Find where the given text appears and provide that cell's center as (X, Y) coordinate. 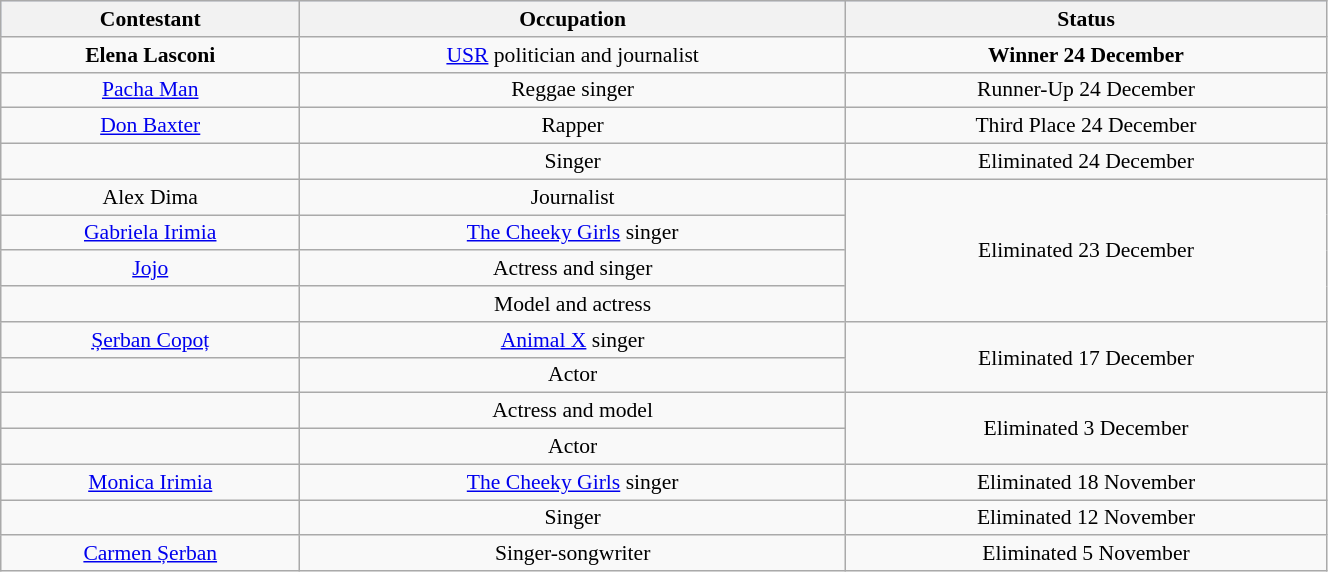
Gabriela Irimia (150, 233)
Reggae singer (573, 90)
Eliminated 5 November (1086, 554)
Jojo (150, 269)
Monica Irimia (150, 482)
Eliminated 17 December (1086, 358)
Don Baxter (150, 126)
Pacha Man (150, 90)
Model and actress (573, 304)
Șerban Copoț (150, 340)
USR politician and journalist (573, 55)
Carmen Șerban (150, 554)
Eliminated 23 December (1086, 250)
Third Place 24 December (1086, 126)
Status (1086, 19)
Animal X singer (573, 340)
Eliminated 18 November (1086, 482)
Eliminated 24 December (1086, 162)
Alex Dima (150, 197)
Runner-Up 24 December (1086, 90)
Journalist (573, 197)
Winner 24 December (1086, 55)
Rapper (573, 126)
Singer-songwriter (573, 554)
Eliminated 3 December (1086, 428)
Occupation (573, 19)
Actress and model (573, 411)
Actress and singer (573, 269)
Eliminated 12 November (1086, 518)
Contestant (150, 19)
Elena Lasconi (150, 55)
